Locate the cell with the specified text and output its (x, y) center coordinate. 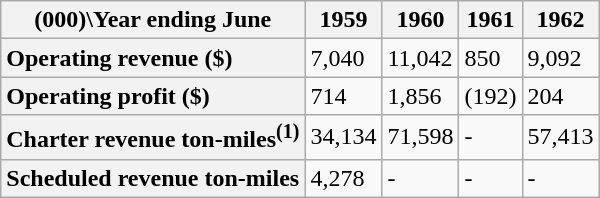
Scheduled revenue ton-miles (153, 178)
Operating revenue ($) (153, 58)
Operating profit ($) (153, 96)
204 (560, 96)
9,092 (560, 58)
71,598 (420, 138)
57,413 (560, 138)
714 (344, 96)
(000)\Year ending June (153, 20)
850 (490, 58)
1961 (490, 20)
7,040 (344, 58)
1960 (420, 20)
34,134 (344, 138)
Charter revenue ton-miles(1) (153, 138)
(192) (490, 96)
1959 (344, 20)
1,856 (420, 96)
4,278 (344, 178)
11,042 (420, 58)
1962 (560, 20)
